Detect which cell encompasses the target text, then output its [X, Y] center coordinate. 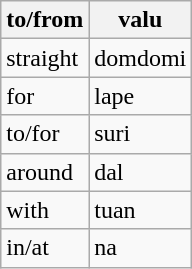
with [45, 210]
dal [140, 172]
valu [140, 20]
domdomi [140, 58]
suri [140, 134]
around [45, 172]
lape [140, 96]
to/from [45, 20]
na [140, 248]
in/at [45, 248]
tuan [140, 210]
to/for [45, 134]
straight [45, 58]
for [45, 96]
